Capture the cell that displays the provided text and extract its [x, y] central coordinate. 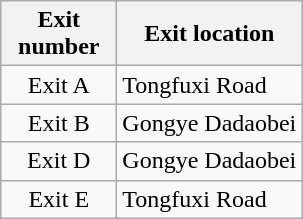
Exit A [59, 85]
Exit location [210, 34]
Exit number [59, 34]
Exit E [59, 199]
Exit D [59, 161]
Exit B [59, 123]
